From the cell containing the given text, extract its center point as (X, Y) coordinate. 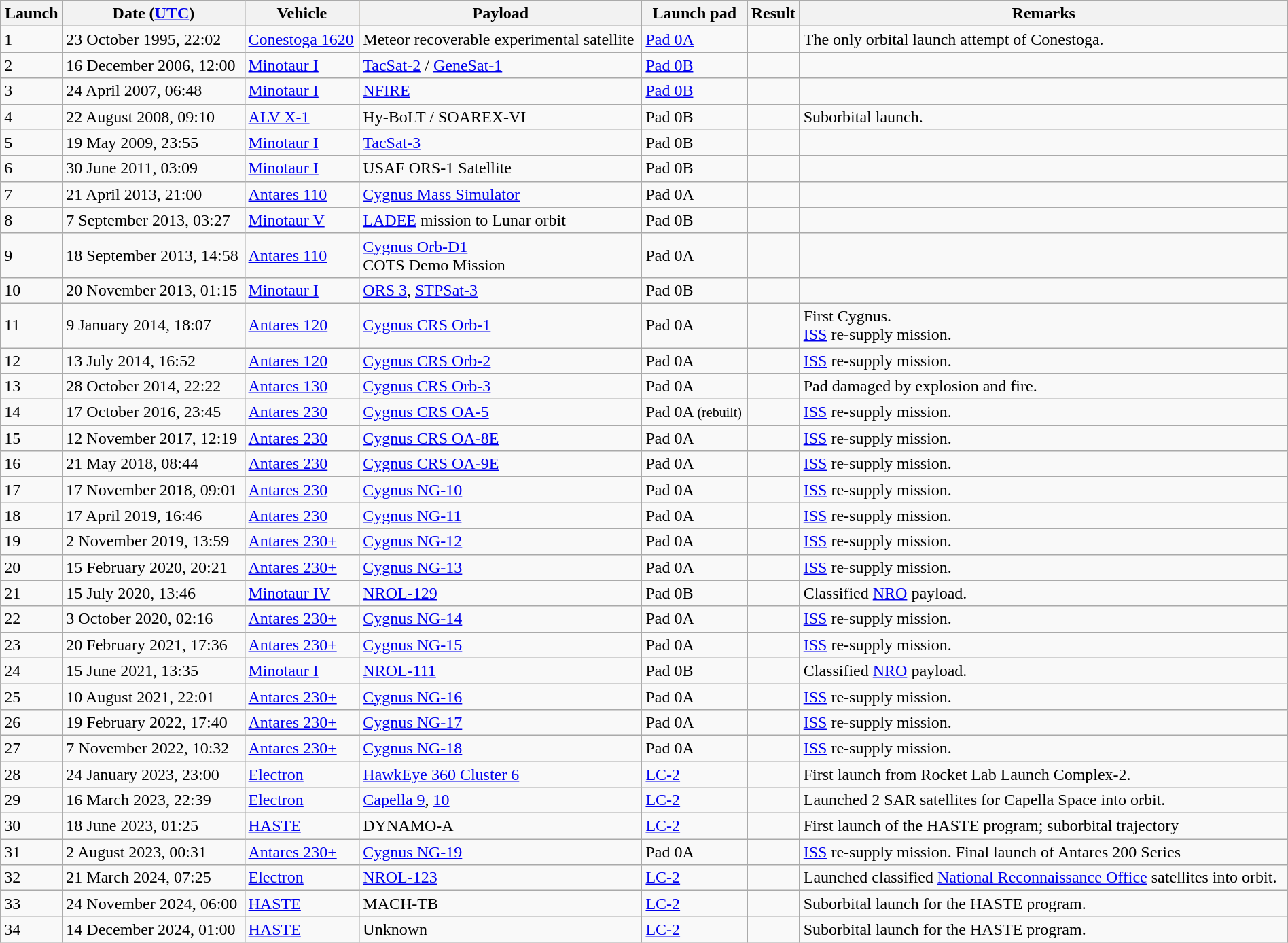
Pad 0A (rebuilt) (694, 412)
5 (31, 143)
16 December 2006, 12:00 (154, 65)
Cygnus NG-13 (501, 567)
USAF ORS-1 Satellite (501, 168)
9 (31, 255)
Cygnus NG-17 (501, 722)
Remarks (1043, 14)
33 (31, 904)
22 August 2008, 09:10 (154, 117)
Minotaur V (302, 220)
16 March 2023, 22:39 (154, 800)
17 (31, 490)
Cygnus CRS OA-5 (501, 412)
First launch of the HASTE program; suborbital trajectory (1043, 826)
15 July 2020, 13:46 (154, 593)
23 October 1995, 22:02 (154, 39)
29 (31, 800)
24 April 2007, 06:48 (154, 91)
32 (31, 878)
22 (31, 619)
24 November 2024, 06:00 (154, 904)
28 (31, 774)
34 (31, 929)
30 (31, 826)
7 (31, 194)
MACH-TB (501, 904)
19 May 2009, 23:55 (154, 143)
21 (31, 593)
24 January 2023, 23:00 (154, 774)
8 (31, 220)
27 (31, 748)
17 October 2016, 23:45 (154, 412)
Result (774, 14)
18 June 2023, 01:25 (154, 826)
23 (31, 645)
21 April 2013, 21:00 (154, 194)
First launch from Rocket Lab Launch Complex-2. (1043, 774)
20 February 2021, 17:36 (154, 645)
20 November 2013, 01:15 (154, 290)
Pad damaged by explosion and fire. (1043, 387)
17 November 2018, 09:01 (154, 490)
Date (UTC) (154, 14)
17 April 2019, 16:46 (154, 516)
14 (31, 412)
Capella 9, 10 (501, 800)
Unknown (501, 929)
Cygnus CRS OA-8E (501, 438)
TacSat-3 (501, 143)
Cygnus NG-19 (501, 852)
Launched classified National Reconnaissance Office satellites into orbit. (1043, 878)
The only orbital launch attempt of Conestoga. (1043, 39)
6 (31, 168)
ALV X-1 (302, 117)
TacSat-2 / GeneSat-1 (501, 65)
Vehicle (302, 14)
7 September 2013, 03:27 (154, 220)
Payload (501, 14)
25 (31, 696)
12 November 2017, 12:19 (154, 438)
ORS 3, STPSat-3 (501, 290)
2 (31, 65)
13 July 2014, 16:52 (154, 361)
Suborbital launch. (1043, 117)
Antares 130 (302, 387)
21 March 2024, 07:25 (154, 878)
Conestoga 1620 (302, 39)
LADEE mission to Lunar orbit (501, 220)
Cygnus NG-14 (501, 619)
Cygnus CRS Orb-1 (501, 325)
Cygnus NG-16 (501, 696)
2 November 2019, 13:59 (154, 541)
16 (31, 464)
Cygnus Orb-D1COTS Demo Mission (501, 255)
Cygnus NG-12 (501, 541)
15 June 2021, 13:35 (154, 671)
4 (31, 117)
Cygnus NG-18 (501, 748)
Cygnus CRS Orb-2 (501, 361)
18 September 2013, 14:58 (154, 255)
Minotaur IV (302, 593)
19 (31, 541)
21 May 2018, 08:44 (154, 464)
Launch (31, 14)
Launch pad (694, 14)
Cygnus NG-15 (501, 645)
11 (31, 325)
24 (31, 671)
9 January 2014, 18:07 (154, 325)
30 June 2011, 03:09 (154, 168)
14 December 2024, 01:00 (154, 929)
Meteor recoverable experimental satellite (501, 39)
Cygnus CRS Orb-3 (501, 387)
20 (31, 567)
Launched 2 SAR satellites for Capella Space into orbit. (1043, 800)
NROL-111 (501, 671)
15 February 2020, 20:21 (154, 567)
1 (31, 39)
3 (31, 91)
10 (31, 290)
NFIRE (501, 91)
Cygnus NG-11 (501, 516)
26 (31, 722)
First Cygnus.ISS re-supply mission. (1043, 325)
7 November 2022, 10:32 (154, 748)
12 (31, 361)
Hy-BoLT / SOAREX-VI (501, 117)
13 (31, 387)
HawkEye 360 Cluster 6 (501, 774)
15 (31, 438)
DYNAMO-A (501, 826)
31 (31, 852)
Cygnus CRS OA-9E (501, 464)
10 August 2021, 22:01 (154, 696)
2 August 2023, 00:31 (154, 852)
Cygnus Mass Simulator (501, 194)
19 February 2022, 17:40 (154, 722)
ISS re-supply mission. Final launch of Antares 200 Series (1043, 852)
NROL-123 (501, 878)
28 October 2014, 22:22 (154, 387)
Cygnus NG-10 (501, 490)
NROL-129 (501, 593)
3 October 2020, 02:16 (154, 619)
18 (31, 516)
